Extract the (x, y) coordinate from the center of the cell holding the provided text.  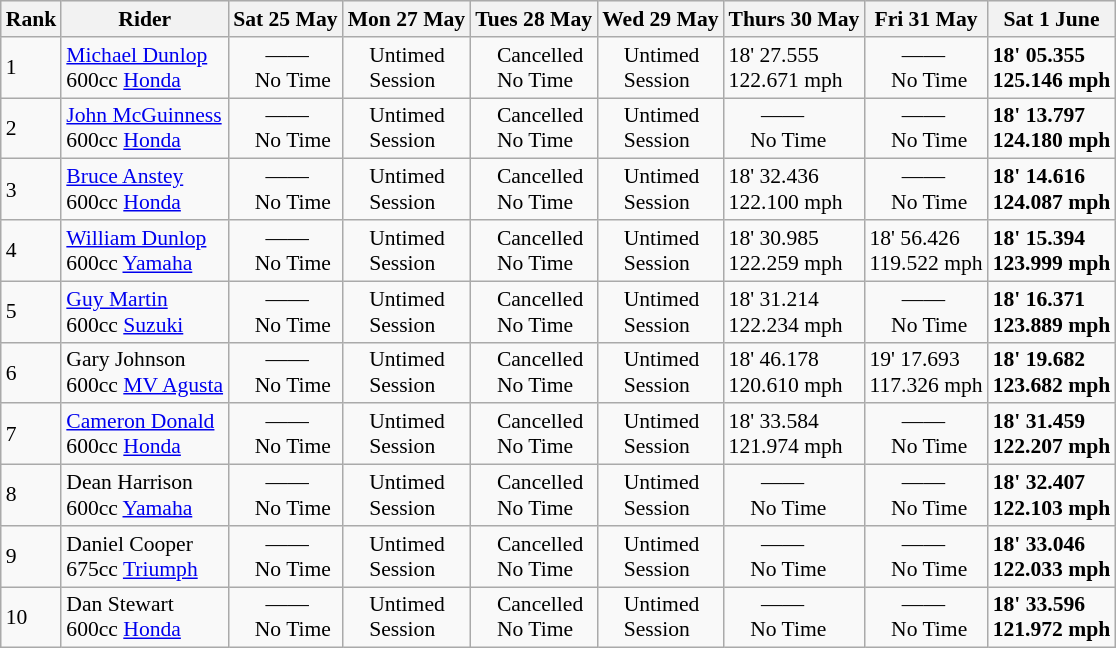
18' 31.459 122.207 mph (1052, 434)
18' 19.682 123.682 mph (1052, 372)
Gary Johnson 600cc MV Agusta (144, 372)
18' 33.046 122.033 mph (1052, 556)
18' 32.436 122.100 mph (794, 190)
6 (32, 372)
5 (32, 312)
Cameron Donald 600cc Honda (144, 434)
18' 30.985 122.259 mph (794, 250)
Dean Harrison 600cc Yamaha (144, 496)
Tues 28 May (534, 19)
Bruce Anstey 600cc Honda (144, 190)
7 (32, 434)
Dan Stewart 600cc Honda (144, 618)
2 (32, 128)
18' 13.797 124.180 mph (1052, 128)
Wed 29 May (660, 19)
1 (32, 68)
18' 33.596 121.972 mph (1052, 618)
18' 56.426 119.522 mph (926, 250)
Michael Dunlop 600cc Honda (144, 68)
8 (32, 496)
Rank (32, 19)
William Dunlop 600cc Yamaha (144, 250)
Mon 27 May (407, 19)
18' 14.616 124.087 mph (1052, 190)
10 (32, 618)
Daniel Cooper 675cc Triumph (144, 556)
18' 31.214 122.234 mph (794, 312)
Fri 31 May (926, 19)
18' 15.394 123.999 mph (1052, 250)
18' 05.355 125.146 mph (1052, 68)
Guy Martin 600cc Suzuki (144, 312)
John McGuinness 600cc Honda (144, 128)
Sat 1 June (1052, 19)
Rider (144, 19)
19' 17.693 117.326 mph (926, 372)
4 (32, 250)
9 (32, 556)
18' 27.555 122.671 mph (794, 68)
18' 16.371 123.889 mph (1052, 312)
3 (32, 190)
18' 32.407 122.103 mph (1052, 496)
Thurs 30 May (794, 19)
18' 33.584 121.974 mph (794, 434)
18' 46.178 120.610 mph (794, 372)
Sat 25 May (285, 19)
